For the text-containing cell, return its midpoint in [x, y] coordinate format. 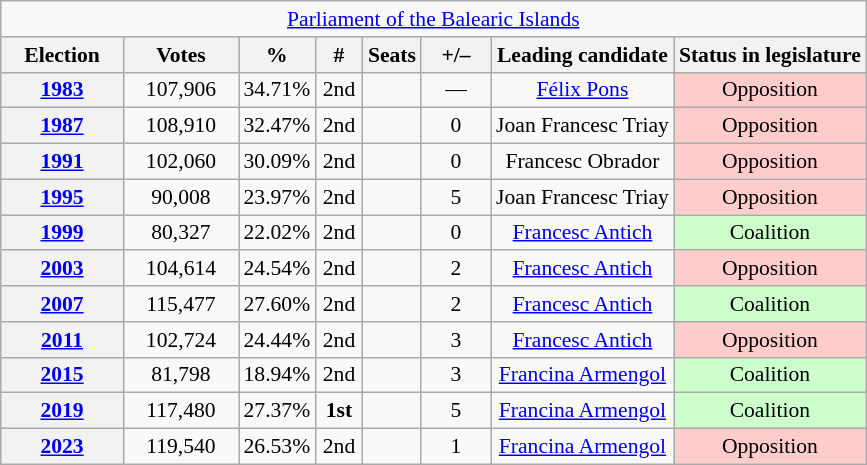
107,906 [180, 90]
Election [62, 55]
% [276, 55]
102,724 [180, 340]
1995 [62, 197]
2015 [62, 375]
102,060 [180, 162]
27.37% [276, 411]
# [339, 55]
+/– [456, 55]
Status in legislature [770, 55]
32.47% [276, 126]
81,798 [180, 375]
1987 [62, 126]
2003 [62, 269]
Leading candidate [582, 55]
1st [339, 411]
18.94% [276, 375]
1 [456, 447]
24.44% [276, 340]
Seats [392, 55]
80,327 [180, 233]
26.53% [276, 447]
23.97% [276, 197]
2023 [62, 447]
2007 [62, 304]
117,480 [180, 411]
30.09% [276, 162]
2019 [62, 411]
115,477 [180, 304]
27.60% [276, 304]
2011 [62, 340]
Parliament of the Balearic Islands [434, 19]
108,910 [180, 126]
90,008 [180, 197]
— [456, 90]
Félix Pons [582, 90]
24.54% [276, 269]
104,614 [180, 269]
22.02% [276, 233]
1991 [62, 162]
119,540 [180, 447]
34.71% [276, 90]
1999 [62, 233]
Francesc Obrador [582, 162]
1983 [62, 90]
Votes [180, 55]
